Detect which cell encompasses the target text, then output its [x, y] center coordinate. 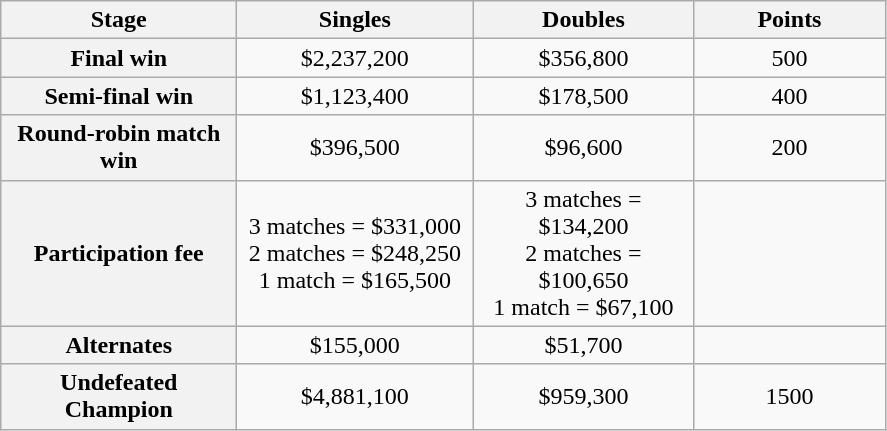
500 [790, 58]
Doubles [584, 20]
$959,300 [584, 396]
$51,700 [584, 345]
$178,500 [584, 96]
3 matches = $331,000 2 matches = $248,250 1 match = $165,500 [355, 253]
$4,881,100 [355, 396]
$155,000 [355, 345]
1500 [790, 396]
Stage [119, 20]
Singles [355, 20]
$96,600 [584, 148]
Round-robin match win [119, 148]
$2,237,200 [355, 58]
Points [790, 20]
$396,500 [355, 148]
Final win [119, 58]
Alternates [119, 345]
400 [790, 96]
$1,123,400 [355, 96]
200 [790, 148]
Participation fee [119, 253]
Undefeated Champion [119, 396]
3 matches = $134,200 2 matches = $100,650 1 match = $67,100 [584, 253]
$356,800 [584, 58]
Semi-final win [119, 96]
